Find where the given text appears and provide that cell's center as [X, Y] coordinate. 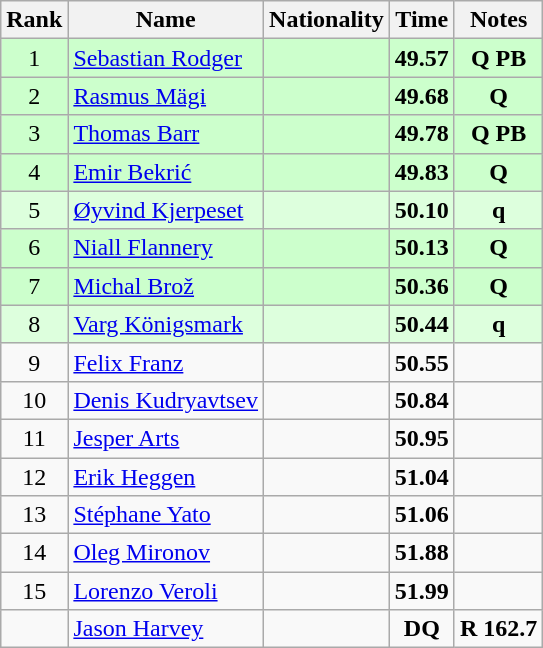
6 [34, 248]
Oleg Mironov [166, 553]
50.36 [422, 286]
2 [34, 96]
14 [34, 553]
4 [34, 172]
49.68 [422, 96]
7 [34, 286]
51.04 [422, 477]
50.10 [422, 210]
9 [34, 362]
11 [34, 438]
51.88 [422, 553]
51.99 [422, 591]
Rank [34, 20]
Rasmus Mägi [166, 96]
Øyvind Kjerpeset [166, 210]
Varg Königsmark [166, 324]
DQ [422, 629]
Jason Harvey [166, 629]
49.78 [422, 134]
Michal Brož [166, 286]
Erik Heggen [166, 477]
12 [34, 477]
3 [34, 134]
50.13 [422, 248]
5 [34, 210]
Denis Kudryavtsev [166, 400]
Felix Franz [166, 362]
Lorenzo Veroli [166, 591]
13 [34, 515]
50.84 [422, 400]
Nationality [327, 20]
49.57 [422, 58]
Sebastian Rodger [166, 58]
49.83 [422, 172]
Emir Bekrić [166, 172]
50.95 [422, 438]
50.55 [422, 362]
51.06 [422, 515]
R 162.7 [498, 629]
Niall Flannery [166, 248]
Name [166, 20]
Thomas Barr [166, 134]
Jesper Arts [166, 438]
15 [34, 591]
50.44 [422, 324]
Notes [498, 20]
10 [34, 400]
8 [34, 324]
Stéphane Yato [166, 515]
Time [422, 20]
1 [34, 58]
